Determine the [X, Y] coordinate at the center of the cell enclosing the given text.  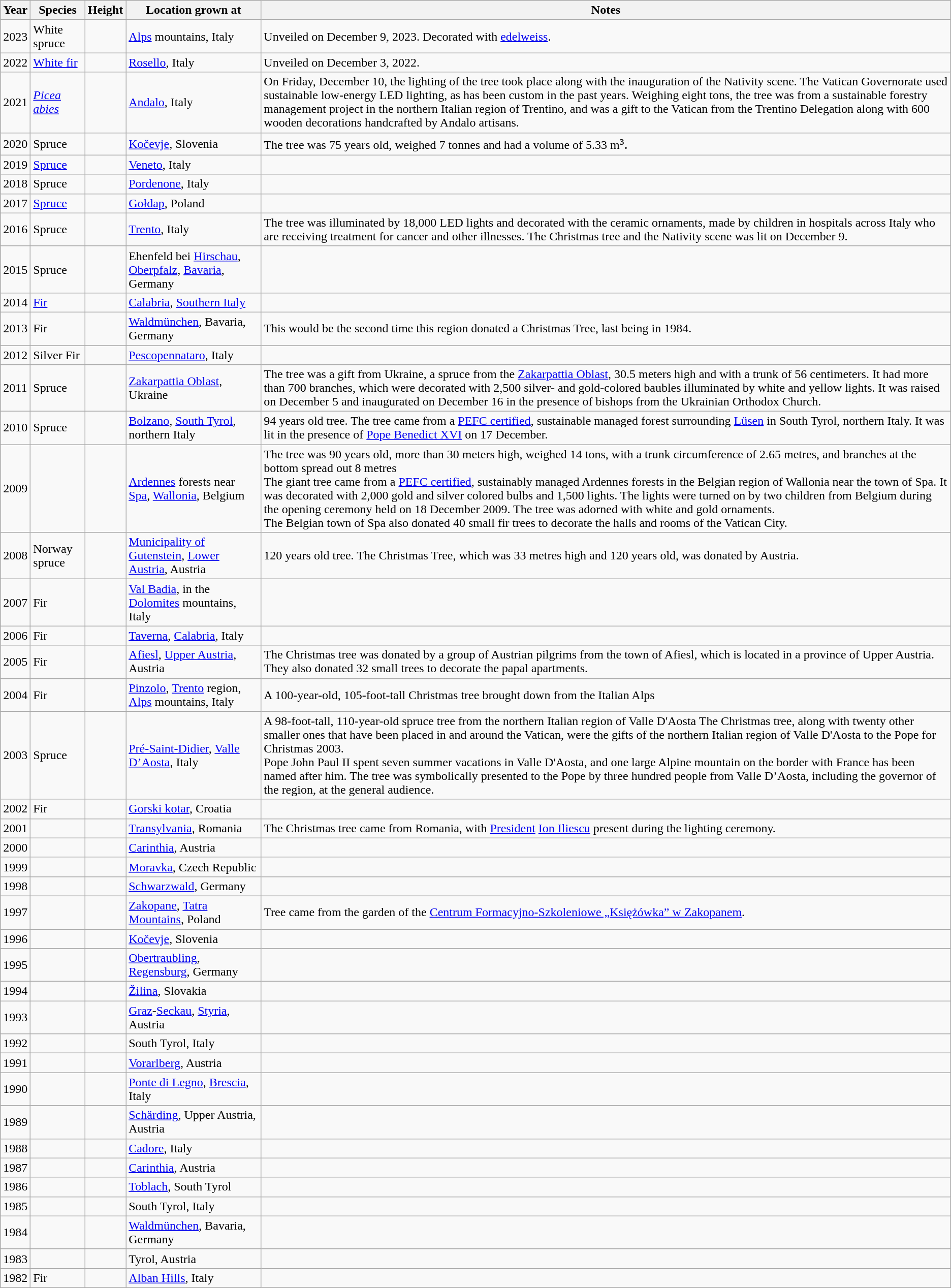
2017 [15, 203]
2003 [15, 755]
2023 [15, 37]
Afiesl, Upper Austria, Austria [194, 662]
2018 [15, 184]
2013 [15, 328]
Calabria, Southern Italy [194, 302]
A 100-year-old, 105-foot-tall Christmas tree brought down from the Italian Alps [606, 695]
The tree was 75 years old, weighed 7 tonnes and had a volume of 5.33 m³. [606, 144]
2002 [15, 809]
White spruce [58, 37]
2000 [15, 847]
1985 [15, 1206]
2016 [15, 230]
Pordenone, Italy [194, 184]
1987 [15, 1168]
Gołdap, Poland [194, 203]
Vorarlberg, Austria [194, 1063]
1992 [15, 1044]
Alban Hills, Italy [194, 1278]
2006 [15, 636]
1984 [15, 1233]
Graz-Seckau, Styria, Austria [194, 1017]
1997 [15, 913]
1999 [15, 867]
Toblach, South Tyrol [194, 1187]
Schwarzwald, Germany [194, 886]
Zakopane, Tatra Mountains, Poland [194, 913]
Trento, Italy [194, 230]
Val Badia, in the Dolomites mountains, Italy [194, 603]
1993 [15, 1017]
Transylvania, Romania [194, 828]
1988 [15, 1148]
Pinzolo, Trento region, Alps mountains, Italy [194, 695]
Taverna, Calabria, Italy [194, 636]
Silver Fir [58, 355]
Zakarpattia Oblast, Ukraine [194, 388]
1986 [15, 1187]
Tyrol, Austria [194, 1259]
1989 [15, 1122]
2001 [15, 828]
Gorski kotar, Croatia [194, 809]
The Christmas tree came from Romania, with President Ion Iliescu present during the lighting ceremony. [606, 828]
Species [58, 10]
2011 [15, 388]
1998 [15, 886]
Schärding, Upper Austria, Austria [194, 1122]
Location grown at [194, 10]
2007 [15, 603]
2009 [15, 489]
1994 [15, 991]
Alps mountains, Italy [194, 37]
Cadore, Italy [194, 1148]
Pescopennataro, Italy [194, 355]
2005 [15, 662]
1991 [15, 1063]
Obertraubling, Regensburg, Germany [194, 965]
White fir [58, 62]
1995 [15, 965]
1982 [15, 1278]
2020 [15, 144]
This would be the second time this region donated a Christmas Tree, last being in 1984. [606, 328]
Height [105, 10]
2010 [15, 428]
Unveiled on December 3, 2022. [606, 62]
Notes [606, 10]
2022 [15, 62]
2015 [15, 269]
2021 [15, 103]
Ardennes forests near Spa, Wallonia, Belgium [194, 489]
2012 [15, 355]
Year [15, 10]
Municipality of Gutenstein, Lower Austria, Austria [194, 556]
2019 [15, 165]
Pré-Saint-Didier, Valle D’Aosta, Italy [194, 755]
2004 [15, 695]
Žilina, Slovakia [194, 991]
Picea abies [58, 103]
Ponte di Legno, Brescia, Italy [194, 1089]
1990 [15, 1089]
Veneto, Italy [194, 165]
Tree came from the garden of the Centrum Formacyjno-Szkoleniowe „Księżówka” w Zakopanem. [606, 913]
Bolzano, South Tyrol, northern Italy [194, 428]
Moravka, Czech Republic [194, 867]
Unveiled on December 9, 2023. Decorated with edelweiss. [606, 37]
1983 [15, 1259]
120 years old tree. The Christmas Tree, which was 33 metres high and 120 years old, was donated by Austria. [606, 556]
2014 [15, 302]
2008 [15, 556]
Ehenfeld bei Hirschau, Oberpfalz, Bavaria, Germany [194, 269]
Rosello, Italy [194, 62]
Norway spruce [58, 556]
1996 [15, 938]
Andalo, Italy [194, 103]
